Find where the given text appears and provide that cell's center as (x, y) coordinate. 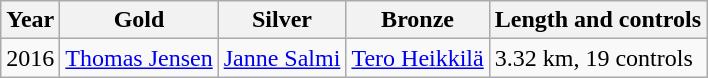
Bronze (418, 20)
Year (30, 20)
Silver (282, 20)
Thomas Jensen (139, 58)
Janne Salmi (282, 58)
Length and controls (598, 20)
3.32 km, 19 controls (598, 58)
2016 (30, 58)
Gold (139, 20)
Tero Heikkilä (418, 58)
